Capture the cell that displays the provided text and extract its (X, Y) central coordinate. 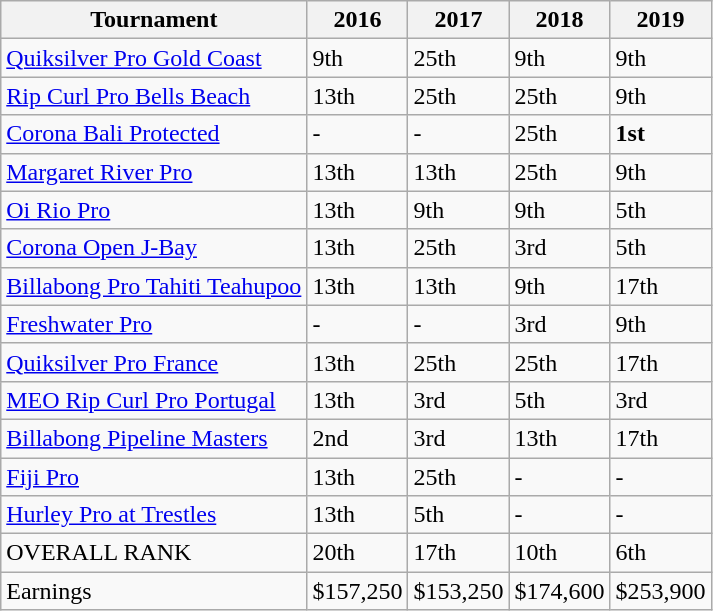
Tournament (154, 20)
Oi Rio Pro (154, 210)
2019 (660, 20)
1st (660, 134)
MEO Rip Curl Pro Portugal (154, 400)
Hurley Pro at Trestles (154, 515)
2018 (560, 20)
OVERALL RANK (154, 553)
Rip Curl Pro Bells Beach (154, 96)
6th (660, 553)
Quiksilver Pro France (154, 362)
Corona Open J-Bay (154, 248)
$174,600 (560, 591)
$153,250 (458, 591)
$157,250 (358, 591)
Quiksilver Pro Gold Coast (154, 58)
20th (358, 553)
Billabong Pipeline Masters (154, 438)
$253,900 (660, 591)
Fiji Pro (154, 477)
10th (560, 553)
Billabong Pro Tahiti Teahupoo (154, 286)
2016 (358, 20)
Freshwater Pro (154, 324)
2nd (358, 438)
Margaret River Pro (154, 172)
2017 (458, 20)
Earnings (154, 591)
Corona Bali Protected (154, 134)
